Return the (x, y) coordinate for the center point of the cell that contains the specified text.  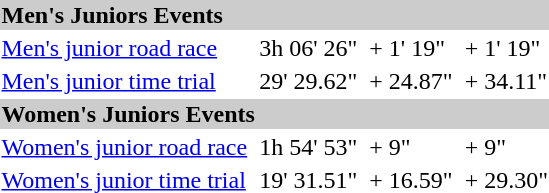
29' 29.62" (308, 81)
Men's junior time trial (124, 81)
+ 34.11" (506, 81)
+ 24.87" (411, 81)
Women's junior road race (124, 147)
1h 54' 53" (308, 147)
Women's Juniors Events (274, 114)
3h 06' 26" (308, 48)
Men's junior road race (124, 48)
Men's Juniors Events (274, 15)
